Provide the (X, Y) coordinate of the cell's center where the given text is located.  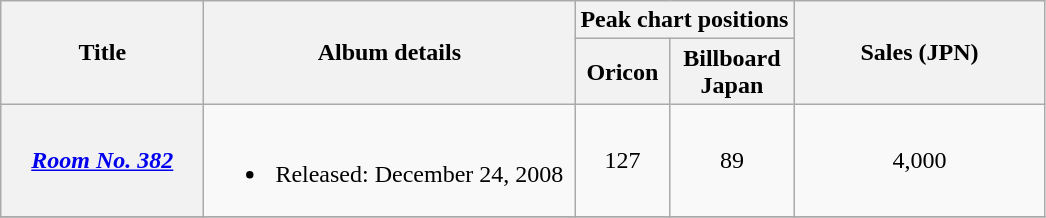
Oricon (622, 72)
Room No. 382 (102, 160)
Title (102, 52)
Sales (JPN) (920, 52)
4,000 (920, 160)
Billboard Japan (732, 72)
89 (732, 160)
127 (622, 160)
Album details (390, 52)
Released: December 24, 2008 (390, 160)
Peak chart positions (684, 20)
